Scan for the cell matching the given text and deliver its [x, y] coordinate at center. 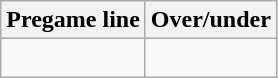
Pregame line [74, 20]
Over/under [210, 20]
